Return the (X, Y) coordinate for the center point of the cell that contains the specified text.  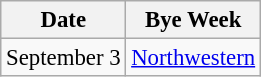
Northwestern (194, 58)
Date (64, 20)
Bye Week (194, 20)
September 3 (64, 58)
